Detect which cell encompasses the target text, then output its [X, Y] center coordinate. 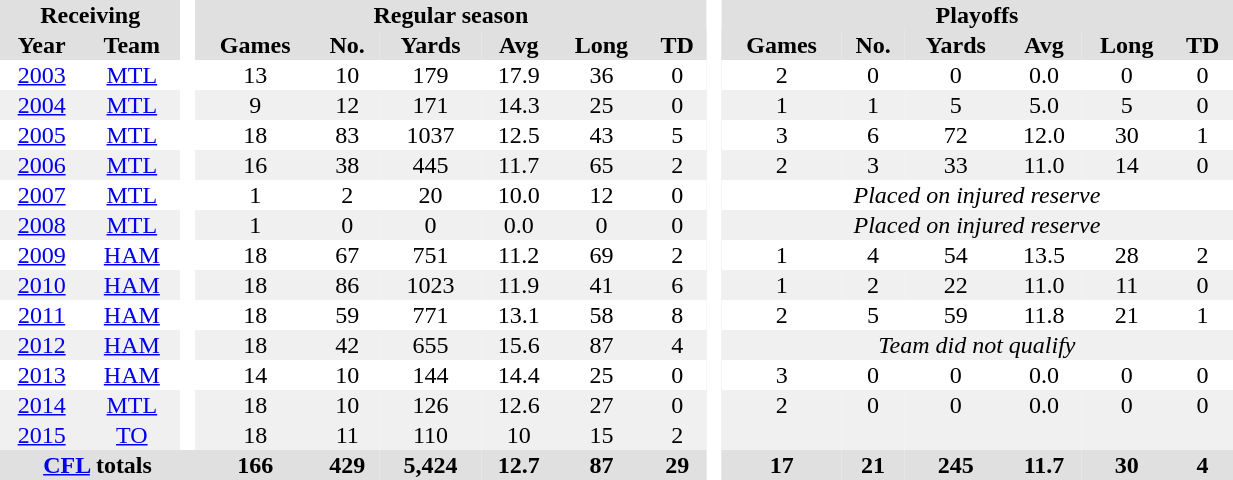
5.0 [1044, 105]
1023 [430, 285]
2015 [42, 435]
16 [255, 165]
CFL totals [98, 465]
13.1 [518, 315]
8 [676, 315]
179 [430, 75]
33 [956, 165]
86 [347, 285]
9 [255, 105]
72 [956, 135]
38 [347, 165]
Playoffs [978, 15]
15.6 [518, 345]
83 [347, 135]
12.6 [518, 405]
2010 [42, 285]
2003 [42, 75]
12.7 [518, 465]
Team did not qualify [978, 345]
14.4 [518, 375]
17.9 [518, 75]
126 [430, 405]
2007 [42, 195]
12.5 [518, 135]
20 [430, 195]
Regular season [451, 15]
12.0 [1044, 135]
11.2 [518, 255]
1037 [430, 135]
2004 [42, 105]
13.5 [1044, 255]
17 [782, 465]
54 [956, 255]
5,424 [430, 465]
14.3 [518, 105]
171 [430, 105]
Team [132, 45]
65 [601, 165]
2008 [42, 225]
Receiving [90, 15]
28 [1127, 255]
11.9 [518, 285]
445 [430, 165]
2014 [42, 405]
2012 [42, 345]
144 [430, 375]
15 [601, 435]
27 [601, 405]
245 [956, 465]
Year [42, 45]
2005 [42, 135]
655 [430, 345]
10.0 [518, 195]
67 [347, 255]
TO [132, 435]
29 [676, 465]
166 [255, 465]
41 [601, 285]
13 [255, 75]
11.8 [1044, 315]
429 [347, 465]
42 [347, 345]
771 [430, 315]
58 [601, 315]
22 [956, 285]
2013 [42, 375]
69 [601, 255]
2006 [42, 165]
43 [601, 135]
2011 [42, 315]
110 [430, 435]
36 [601, 75]
2009 [42, 255]
751 [430, 255]
